Search for the cell housing the specified text and yield its [x, y] center coordinate. 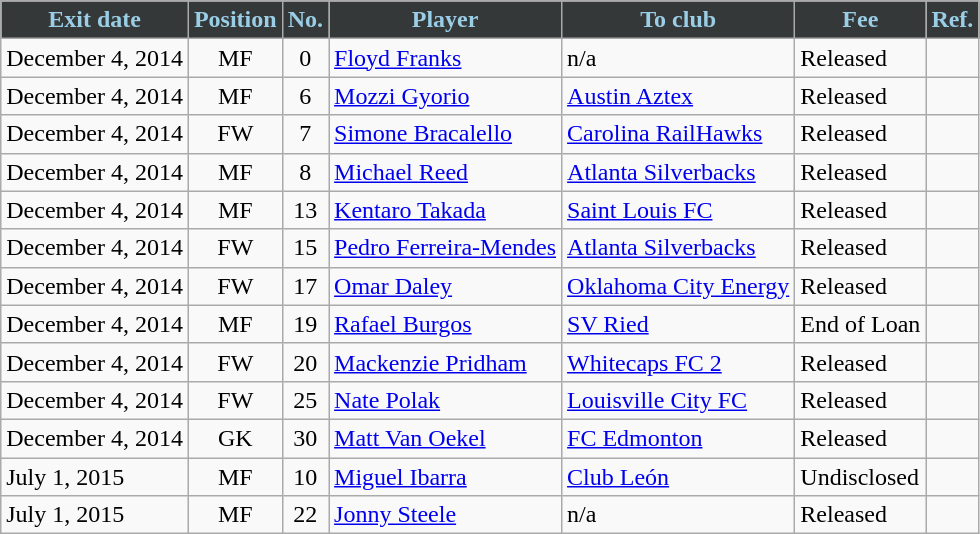
Player [446, 20]
GK [235, 438]
20 [305, 362]
Exit date [95, 20]
Carolina RailHawks [678, 134]
Nate Polak [446, 400]
0 [305, 58]
Fee [860, 20]
Michael Reed [446, 172]
Simone Bracalello [446, 134]
30 [305, 438]
17 [305, 286]
7 [305, 134]
End of Loan [860, 324]
Omar Daley [446, 286]
Ref. [952, 20]
Saint Louis FC [678, 210]
Mackenzie Pridham [446, 362]
Miguel Ibarra [446, 477]
19 [305, 324]
Pedro Ferreira-Mendes [446, 248]
22 [305, 515]
Position [235, 20]
6 [305, 96]
Floyd Franks [446, 58]
FC Edmonton [678, 438]
Matt Van Oekel [446, 438]
Undisclosed [860, 477]
Mozzi Gyorio [446, 96]
10 [305, 477]
Oklahoma City Energy [678, 286]
13 [305, 210]
Austin Aztex [678, 96]
To club [678, 20]
25 [305, 400]
No. [305, 20]
Louisville City FC [678, 400]
Rafael Burgos [446, 324]
SV Ried [678, 324]
Club León [678, 477]
Jonny Steele [446, 515]
Kentaro Takada [446, 210]
15 [305, 248]
Whitecaps FC 2 [678, 362]
8 [305, 172]
